Scan for the cell matching the given text and deliver its (X, Y) coordinate at center. 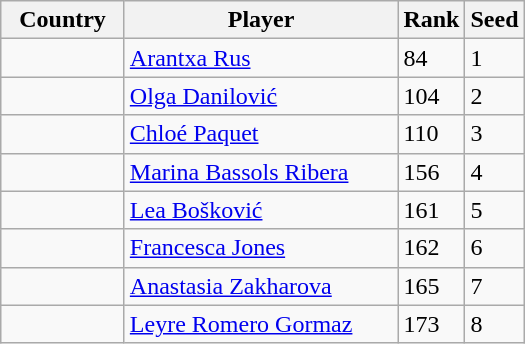
1 (494, 58)
173 (432, 324)
Chloé Paquet (261, 134)
Lea Bošković (261, 210)
Player (261, 20)
8 (494, 324)
Rank (432, 20)
Seed (494, 20)
Leyre Romero Gormaz (261, 324)
Anastasia Zakharova (261, 286)
Arantxa Rus (261, 58)
104 (432, 96)
Olga Danilović (261, 96)
156 (432, 172)
6 (494, 248)
Country (63, 20)
4 (494, 172)
2 (494, 96)
110 (432, 134)
Marina Bassols Ribera (261, 172)
165 (432, 286)
3 (494, 134)
7 (494, 286)
5 (494, 210)
Francesca Jones (261, 248)
162 (432, 248)
84 (432, 58)
161 (432, 210)
